From the cell containing the given text, extract its center point as (X, Y) coordinate. 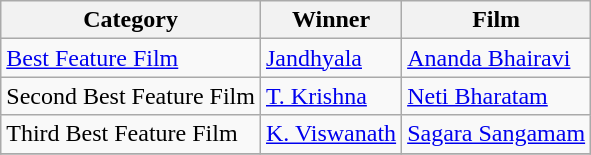
Winner (330, 20)
T. Krishna (330, 96)
K. Viswanath (330, 134)
Film (496, 20)
Sagara Sangamam (496, 134)
Third Best Feature Film (131, 134)
Neti Bharatam (496, 96)
Category (131, 20)
Ananda Bhairavi (496, 58)
Jandhyala (330, 58)
Best Feature Film (131, 58)
Second Best Feature Film (131, 96)
